Output the (x, y) coordinate of the center of the cell containing the given text.  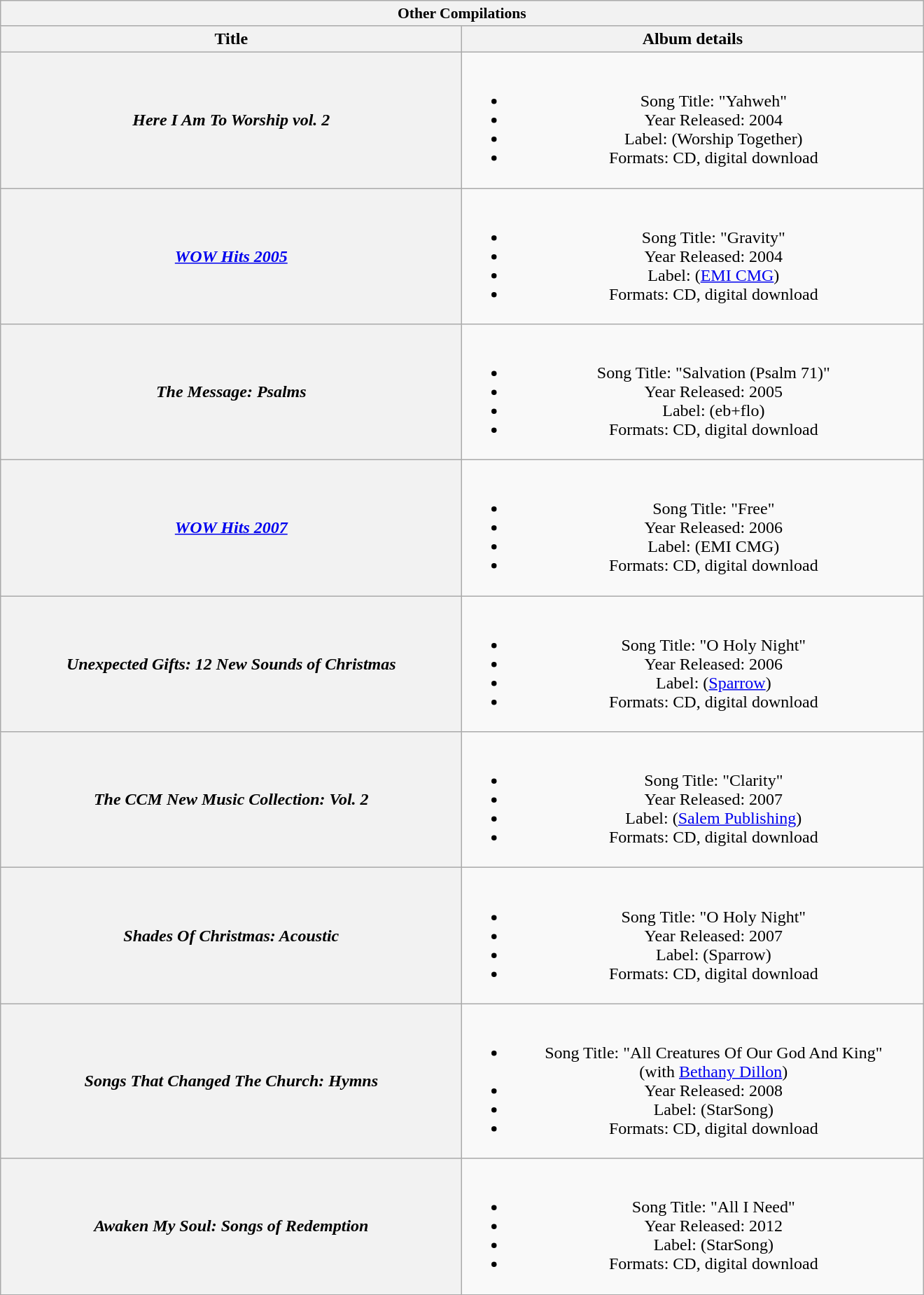
Song Title: "Salvation (Psalm 71)"Year Released: 2005Label: (eb+flo)Formats: CD, digital download (693, 392)
Song Title: "Free"Year Released: 2006Label: (EMI CMG)Formats: CD, digital download (693, 528)
WOW Hits 2005 (231, 256)
The Message: Psalms (231, 392)
Song Title: "O Holy Night"Year Released: 2006Label: (Sparrow)Formats: CD, digital download (693, 664)
WOW Hits 2007 (231, 528)
Shades Of Christmas: Acoustic (231, 936)
Title (231, 39)
Songs That Changed The Church: Hymns (231, 1081)
Other Compilations (462, 13)
Song Title: "O Holy Night"Year Released: 2007Label: (Sparrow)Formats: CD, digital download (693, 936)
Song Title: "Clarity"Year Released: 2007Label: (Salem Publishing)Formats: CD, digital download (693, 800)
Song Title: "All Creatures Of Our God And King"(with Bethany Dillon)Year Released: 2008Label: (StarSong)Formats: CD, digital download (693, 1081)
Song Title: "Gravity"Year Released: 2004Label: (EMI CMG)Formats: CD, digital download (693, 256)
Unexpected Gifts: 12 New Sounds of Christmas (231, 664)
Song Title: "Yahweh"Year Released: 2004Label: (Worship Together)Formats: CD, digital download (693, 120)
The CCM New Music Collection: Vol. 2 (231, 800)
Awaken My Soul: Songs of Redemption (231, 1226)
Here I Am To Worship vol. 2 (231, 120)
Song Title: "All I Need"Year Released: 2012Label: (StarSong)Formats: CD, digital download (693, 1226)
Album details (693, 39)
